Determine the (X, Y) coordinate at the center of the cell enclosing the given text.  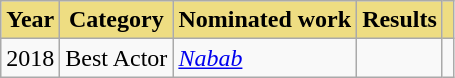
Nabab (265, 58)
Nominated work (265, 20)
2018 (30, 58)
Year (30, 20)
Category (116, 20)
Best Actor (116, 58)
Results (400, 20)
